For the text-containing cell, return its midpoint in (X, Y) coordinate format. 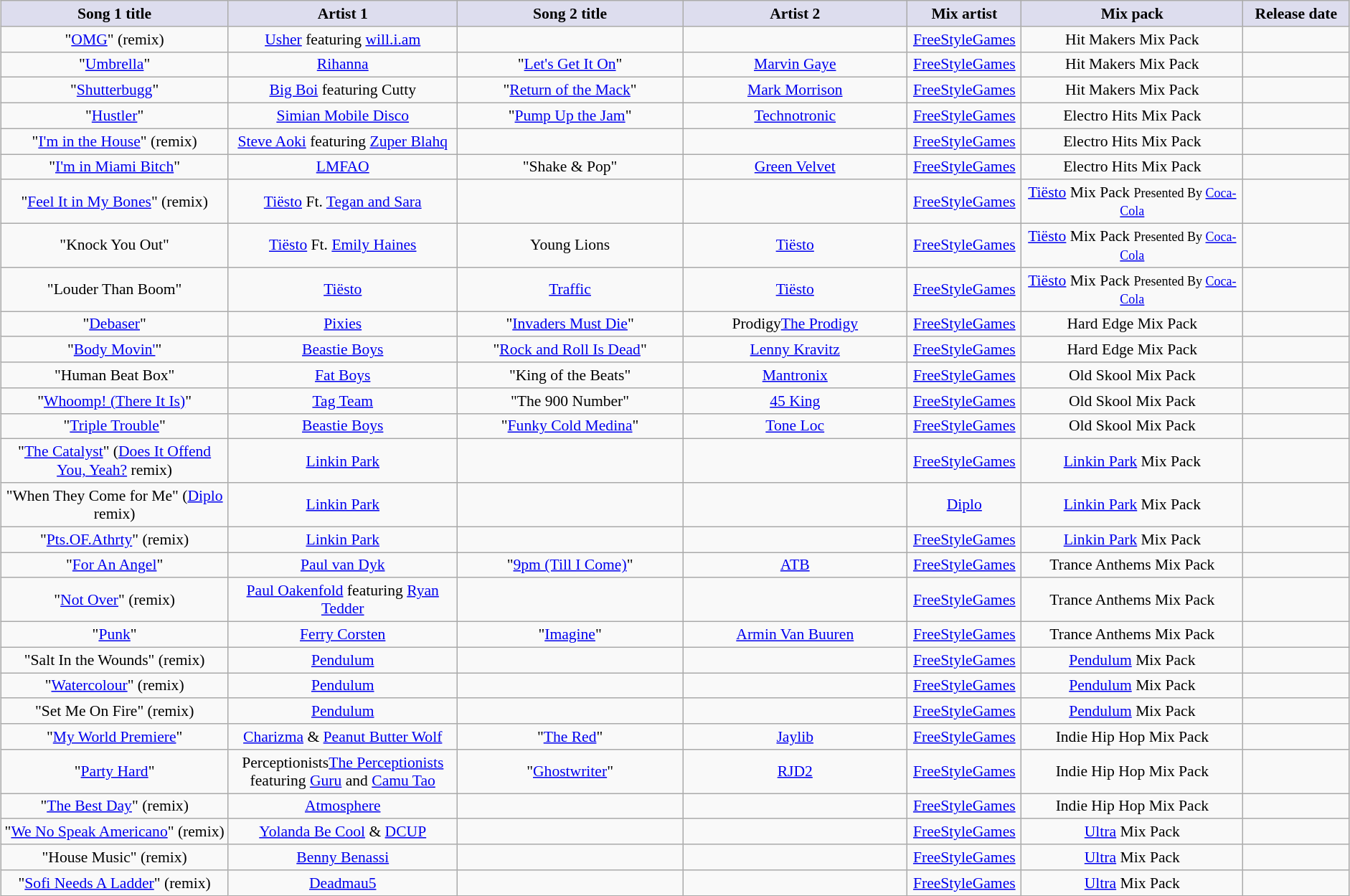
"Hustler" (115, 115)
Mantronix (795, 375)
"The Catalyst" (Does It Offend You, Yeah? remix) (115, 461)
Jaylib (795, 737)
"Imagine" (570, 634)
Song 2 title (570, 14)
"Funky Cold Medina" (570, 426)
"Party Hard" (115, 770)
"For An Angel" (115, 565)
Atmosphere (343, 806)
"Not Over" (remix) (115, 600)
45 King (795, 400)
"Whoomp! (There It Is)" (115, 400)
Armin Van Buuren (795, 634)
Marvin Gaye (795, 65)
ProdigyThe Prodigy (795, 324)
"Shutterbugg" (115, 90)
PerceptionistsThe Perceptionists featuring Guru and Camu Tao (343, 770)
"I'm in the House" (remix) (115, 141)
Green Velvet (795, 166)
"Debaser" (115, 324)
"Knock You Out" (115, 245)
Traffic (570, 288)
Artist 1 (343, 14)
Paul Oakenfold featuring Ryan Tedder (343, 600)
Technotronic (795, 115)
"Pump Up the Jam" (570, 115)
"Salt In the Wounds" (remix) (115, 660)
"King of the Beats" (570, 375)
"Feel It in My Bones" (remix) (115, 201)
"The 900 Number" (570, 400)
Mix artist (964, 14)
Charizma & Peanut Butter Wolf (343, 737)
"Set Me On Fire" (remix) (115, 711)
Mix pack (1132, 14)
Simian Mobile Disco (343, 115)
Artist 2 (795, 14)
Paul van Dyk (343, 565)
ATB (795, 565)
Deadmau5 (343, 882)
"9pm (Till I Come)" (570, 565)
Fat Boys (343, 375)
Tag Team (343, 400)
Pixies (343, 324)
"Umbrella" (115, 65)
Rihanna (343, 65)
"Body Movin'" (115, 349)
Usher featuring will.i.am (343, 39)
"Human Beat Box" (115, 375)
Mark Morrison (795, 90)
"Triple Trouble" (115, 426)
"Ghostwriter" (570, 770)
"Punk" (115, 634)
"My World Premiere" (115, 737)
Young Lions (570, 245)
"The Red" (570, 737)
"Let's Get It On" (570, 65)
"The Best Day" (remix) (115, 806)
"Louder Than Boom" (115, 288)
"House Music" (remix) (115, 857)
"Sofi Needs A Ladder" (remix) (115, 882)
"When They Come for Me" (Diplo remix) (115, 505)
"Return of the Mack" (570, 90)
Big Boi featuring Cutty (343, 90)
Benny Benassi (343, 857)
"I'm in Miami Bitch" (115, 166)
"Shake & Pop" (570, 166)
Ferry Corsten (343, 634)
Lenny Kravitz (795, 349)
RJD2 (795, 770)
"We No Speak Americano" (remix) (115, 831)
Yolanda Be Cool & DCUP (343, 831)
"Pts.OF.Athrty" (remix) (115, 539)
"OMG" (remix) (115, 39)
Tiësto Ft. Tegan and Sara (343, 201)
Tiësto Ft. Emily Haines (343, 245)
Release date (1296, 14)
Steve Aoki featuring Zuper Blahq (343, 141)
LMFAO (343, 166)
Song 1 title (115, 14)
"Rock and Roll Is Dead" (570, 349)
Tone Loc (795, 426)
"Invaders Must Die" (570, 324)
"Watercolour" (remix) (115, 686)
Diplo (964, 505)
